Identify which cell holds the provided text, then report its [X, Y] central coordinate. 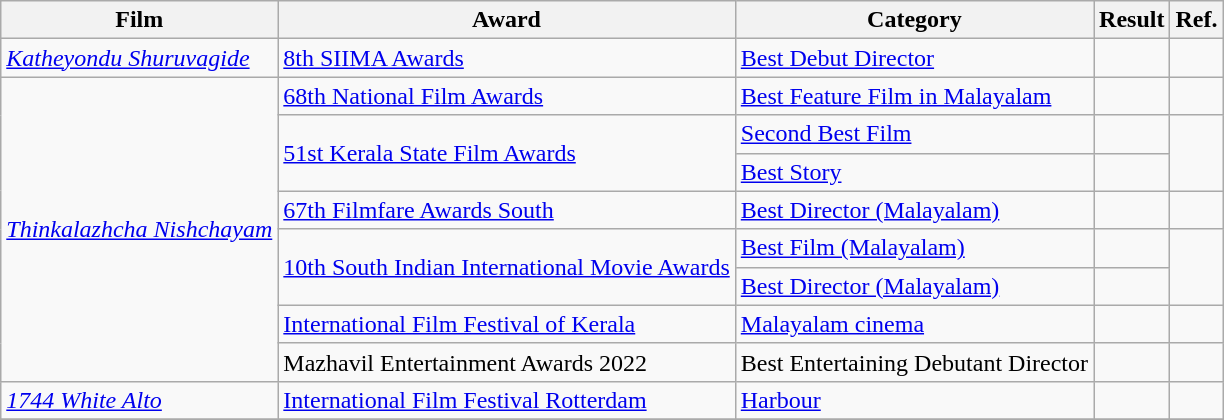
Award [506, 20]
10th South Indian International Movie Awards [506, 267]
International Film Festival of Kerala [506, 324]
Best Film (Malayalam) [914, 248]
Best Debut Director [914, 58]
Harbour [914, 400]
Result [1132, 20]
1744 White Alto [140, 400]
Mazhavil Entertainment Awards 2022 [506, 362]
Best Story [914, 172]
International Film Festival Rotterdam [506, 400]
67th Filmfare Awards South [506, 210]
Katheyondu Shuruvagide [140, 58]
Second Best Film [914, 134]
Best Entertaining Debutant Director [914, 362]
68th National Film Awards [506, 96]
Film [140, 20]
51st Kerala State Film Awards [506, 153]
Ref. [1196, 20]
Thinkalazhcha Nishchayam [140, 229]
8th SIIMA Awards [506, 58]
Malayalam cinema [914, 324]
Best Feature Film in Malayalam [914, 96]
Category [914, 20]
